Provide the [X, Y] coordinate of the cell's center where the given text is located.  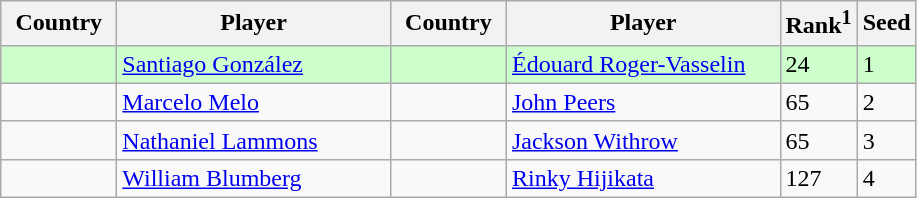
Nathaniel Lammons [254, 140]
Rank1 [818, 24]
3 [886, 140]
Rinky Hijikata [643, 178]
Seed [886, 24]
24 [818, 64]
2 [886, 102]
1 [886, 64]
John Peers [643, 102]
Santiago González [254, 64]
Jackson Withrow [643, 140]
4 [886, 178]
127 [818, 178]
Marcelo Melo [254, 102]
Édouard Roger-Vasselin [643, 64]
William Blumberg [254, 178]
